Detect which cell encompasses the target text, then output its [x, y] center coordinate. 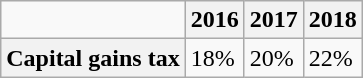
20% [274, 58]
22% [332, 58]
Capital gains tax [93, 58]
2017 [274, 20]
18% [214, 58]
2016 [214, 20]
2018 [332, 20]
